Locate the cell with the specified text and output its [X, Y] center coordinate. 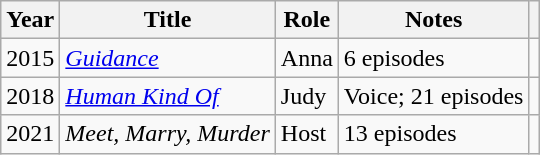
Judy [306, 96]
Year [30, 20]
Anna [306, 58]
Title [168, 20]
13 episodes [434, 134]
2021 [30, 134]
Human Kind Of [168, 96]
Notes [434, 20]
Host [306, 134]
6 episodes [434, 58]
Meet, Marry, Murder [168, 134]
2015 [30, 58]
Role [306, 20]
2018 [30, 96]
Guidance [168, 58]
Voice; 21 episodes [434, 96]
